Output the (X, Y) coordinate of the center of the cell containing the given text.  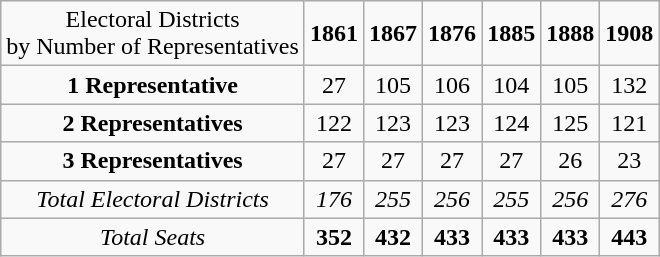
276 (630, 199)
122 (334, 123)
124 (512, 123)
23 (630, 161)
443 (630, 237)
1861 (334, 34)
2 Representatives (153, 123)
176 (334, 199)
26 (570, 161)
352 (334, 237)
1867 (392, 34)
Total Seats (153, 237)
1888 (570, 34)
1876 (452, 34)
1908 (630, 34)
132 (630, 85)
106 (452, 85)
432 (392, 237)
125 (570, 123)
1885 (512, 34)
121 (630, 123)
104 (512, 85)
Electoral Districtsby Number of Representatives (153, 34)
3 Representatives (153, 161)
1 Representative (153, 85)
Total Electoral Districts (153, 199)
